Pinpoint the cell where the given text exists, returning its (x, y) midpoint coordinate. 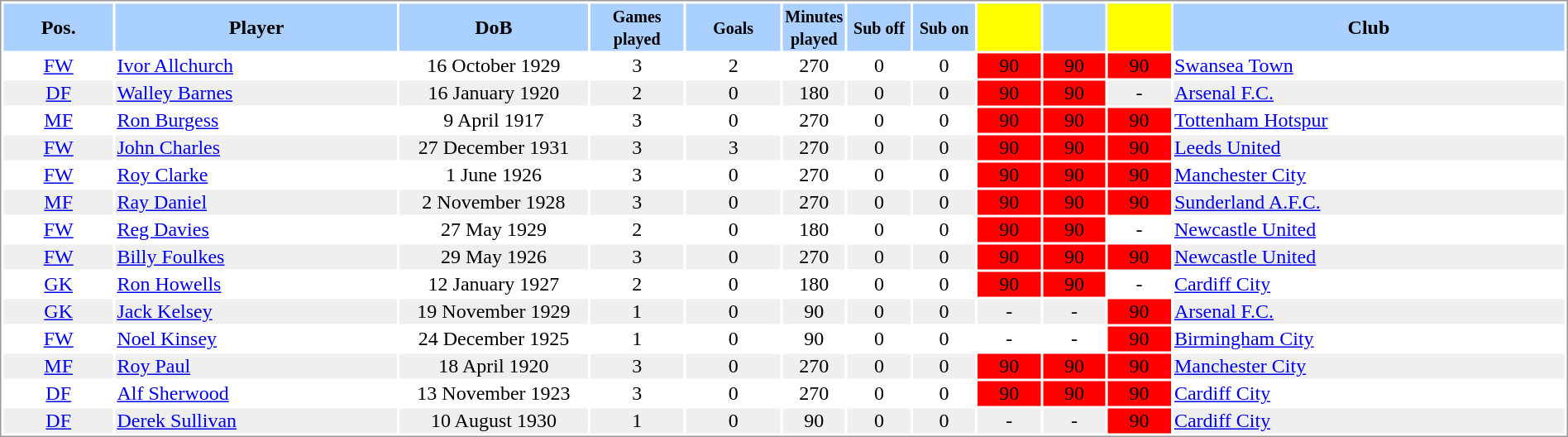
29 May 1926 (493, 257)
Club (1368, 26)
18 April 1920 (493, 367)
1 June 1926 (493, 175)
Gamesplayed (637, 26)
12 January 1927 (493, 284)
Leeds United (1368, 148)
Ron Howells (256, 284)
10 August 1930 (493, 421)
Ivor Allchurch (256, 65)
16 October 1929 (493, 65)
Alf Sherwood (256, 393)
Tottenham Hotspur (1368, 120)
Reg Davies (256, 229)
27 December 1931 (493, 148)
27 May 1929 (493, 229)
Ray Daniel (256, 203)
Goals (734, 26)
Walley Barnes (256, 94)
Birmingham City (1368, 339)
Ron Burgess (256, 120)
Sub off (879, 26)
Noel Kinsey (256, 339)
Roy Clarke (256, 175)
DoB (493, 26)
9 April 1917 (493, 120)
16 January 1920 (493, 94)
Player (256, 26)
Sunderland A.F.C. (1368, 203)
Roy Paul (256, 367)
2 November 1928 (493, 203)
19 November 1929 (493, 312)
Jack Kelsey (256, 312)
Billy Foulkes (256, 257)
Minutesplayed (814, 26)
John Charles (256, 148)
Swansea Town (1368, 65)
24 December 1925 (493, 339)
Derek Sullivan (256, 421)
13 November 1923 (493, 393)
Pos. (58, 26)
Sub on (944, 26)
